Identify which cell holds the provided text, then report its [X, Y] central coordinate. 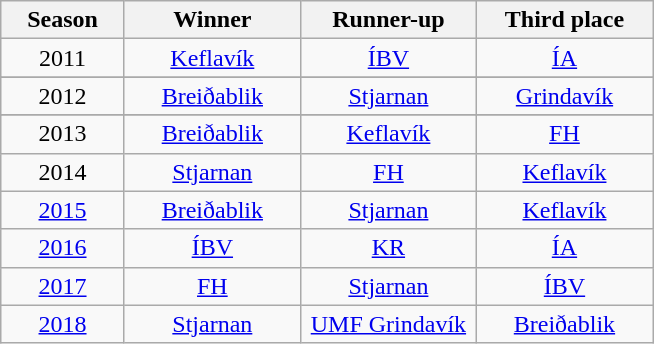
Season [63, 20]
Winner [212, 20]
KR [388, 248]
UMF Grindavík [388, 324]
2016 [63, 248]
2012 [63, 96]
2013 [63, 134]
2015 [63, 210]
2018 [63, 324]
2011 [63, 58]
Grindavík [564, 96]
2017 [63, 286]
Third place [564, 20]
2014 [63, 172]
Runner-up [388, 20]
